Pinpoint the cell where the given text exists, returning its (x, y) midpoint coordinate. 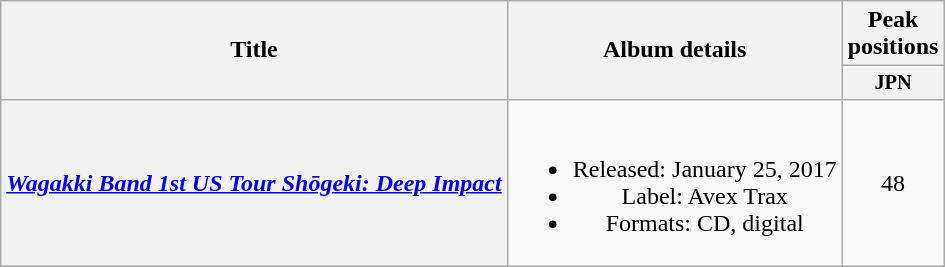
Released: January 25, 2017Label: Avex TraxFormats: CD, digital (674, 182)
Wagakki Band 1st US Tour Shōgeki: Deep Impact (254, 182)
48 (893, 182)
JPN (893, 83)
Title (254, 50)
Peak positions (893, 34)
Album details (674, 50)
